Return (X, Y) of the center of cell containing provided text 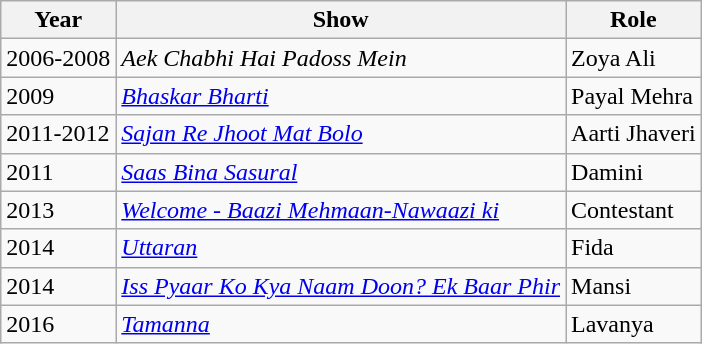
Lavanya (634, 324)
Role (634, 20)
2006-2008 (58, 58)
Aek Chabhi Hai Padoss Mein (341, 58)
2011 (58, 172)
Fida (634, 248)
2016 (58, 324)
Zoya Ali (634, 58)
2009 (58, 96)
2011-2012 (58, 134)
Show (341, 20)
Damini (634, 172)
Year (58, 20)
Mansi (634, 286)
Welcome - Baazi Mehmaan-Nawaazi ki (341, 210)
Payal Mehra (634, 96)
Bhaskar Bharti (341, 96)
Contestant (634, 210)
Aarti Jhaveri (634, 134)
Uttaran (341, 248)
Tamanna (341, 324)
Saas Bina Sasural (341, 172)
Sajan Re Jhoot Mat Bolo (341, 134)
Iss Pyaar Ko Kya Naam Doon? Ek Baar Phir (341, 286)
2013 (58, 210)
